Capture the cell that displays the provided text and extract its [X, Y] central coordinate. 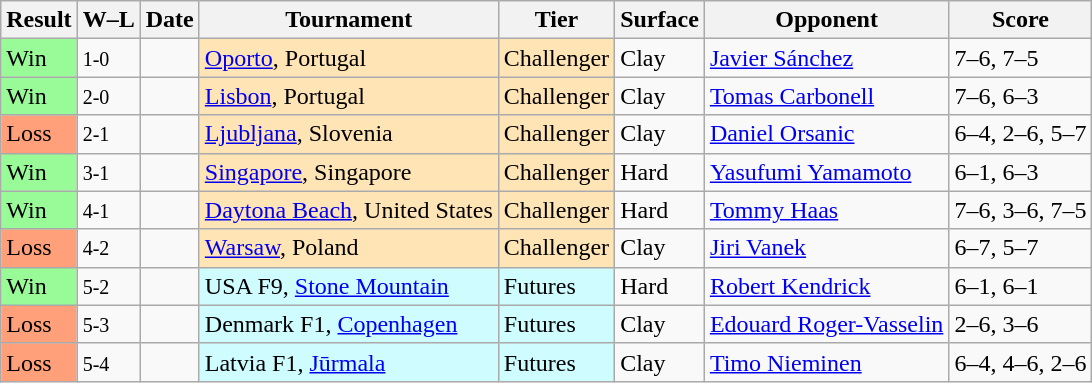
Latvia F1, Jūrmala [348, 362]
Opponent [826, 20]
2–6, 3–6 [1020, 324]
5-2 [108, 286]
Surface [660, 20]
Singapore, Singapore [348, 172]
2-0 [108, 96]
Result [39, 20]
Ljubljana, Slovenia [348, 134]
Javier Sánchez [826, 58]
4-1 [108, 210]
6–1, 6–1 [1020, 286]
W–L [108, 20]
Timo Nieminen [826, 362]
Date [170, 20]
5-4 [108, 362]
4-2 [108, 248]
Edouard Roger-Vasselin [826, 324]
Denmark F1, Copenhagen [348, 324]
3-1 [108, 172]
2-1 [108, 134]
1-0 [108, 58]
6–4, 2–6, 5–7 [1020, 134]
6–7, 5–7 [1020, 248]
Tournament [348, 20]
Jiri Vanek [826, 248]
Tier [556, 20]
6–1, 6–3 [1020, 172]
Lisbon, Portugal [348, 96]
7–6, 6–3 [1020, 96]
5-3 [108, 324]
Score [1020, 20]
Daytona Beach, United States [348, 210]
Robert Kendrick [826, 286]
USA F9, Stone Mountain [348, 286]
Yasufumi Yamamoto [826, 172]
7–6, 7–5 [1020, 58]
Oporto, Portugal [348, 58]
Warsaw, Poland [348, 248]
7–6, 3–6, 7–5 [1020, 210]
Daniel Orsanic [826, 134]
6–4, 4–6, 2–6 [1020, 362]
Tomas Carbonell [826, 96]
Tommy Haas [826, 210]
